Identify which cell holds the provided text, then report its (x, y) central coordinate. 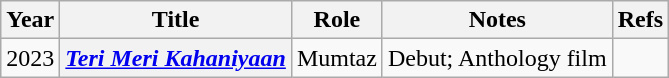
2023 (30, 58)
Notes (497, 20)
Year (30, 20)
Teri Meri Kahaniyaan (176, 58)
Role (336, 20)
Debut; Anthology film (497, 58)
Refs (640, 20)
Title (176, 20)
Mumtaz (336, 58)
